Search for the cell housing the specified text and yield its [X, Y] center coordinate. 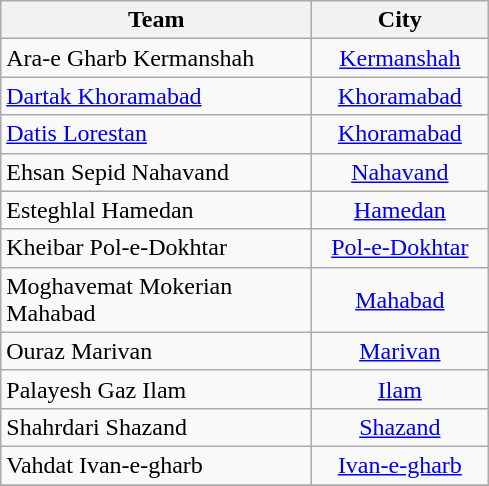
Esteghlal Hamedan [156, 210]
Nahavand [400, 172]
Palayesh Gaz Ilam [156, 389]
Ara-e Gharb Kermanshah [156, 58]
Shazand [400, 427]
Kermanshah [400, 58]
Ouraz Marivan [156, 351]
City [400, 20]
Shahrdari Shazand [156, 427]
Team [156, 20]
Pol-e-Dokhtar [400, 248]
Hamedan [400, 210]
Vahdat Ivan-e-gharb [156, 465]
Ehsan Sepid Nahavand [156, 172]
Ivan-e-gharb [400, 465]
Datis Lorestan [156, 134]
Marivan [400, 351]
Dartak Khoramabad [156, 96]
Moghavemat Mokerian Mahabad [156, 300]
Ilam [400, 389]
Kheibar Pol-e-Dokhtar [156, 248]
Mahabad [400, 300]
